Search for the cell housing the specified text and yield its (x, y) center coordinate. 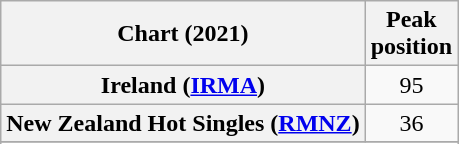
Peakposition (411, 34)
Ireland (IRMA) (183, 85)
New Zealand Hot Singles (RMNZ) (183, 123)
95 (411, 85)
36 (411, 123)
Chart (2021) (183, 34)
